Extract the [x, y] coordinate from the center of the cell holding the provided text.  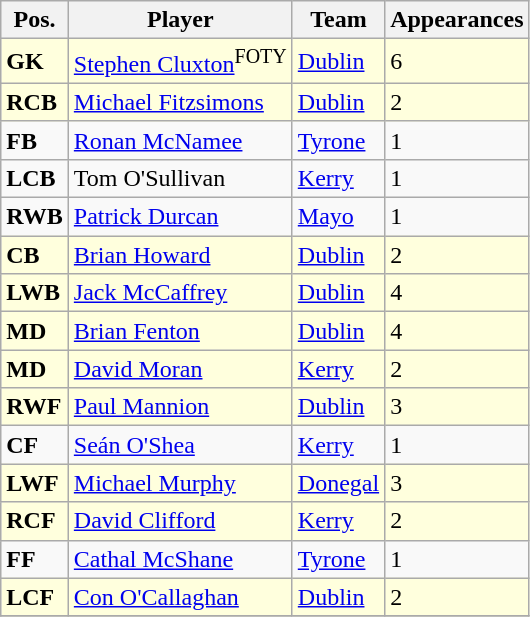
Pos. [35, 20]
RWB [35, 217]
RCF [35, 521]
Paul Mannion [180, 407]
Mayo [338, 217]
CB [35, 255]
Cathal McShane [180, 559]
Brian Fenton [180, 331]
FF [35, 559]
Team [338, 20]
Donegal [338, 483]
LWF [35, 483]
GK [35, 62]
David Moran [180, 369]
Michael Murphy [180, 483]
LWB [35, 293]
Con O'Callaghan [180, 597]
LCB [35, 178]
Brian Howard [180, 255]
RCB [35, 102]
Tom O'Sullivan [180, 178]
LCF [35, 597]
6 [457, 62]
Appearances [457, 20]
Patrick Durcan [180, 217]
David Clifford [180, 521]
Ronan McNamee [180, 140]
Seán O'Shea [180, 445]
RWF [35, 407]
Player [180, 20]
Stephen CluxtonFOTY [180, 62]
Jack McCaffrey [180, 293]
Michael Fitzsimons [180, 102]
FB [35, 140]
CF [35, 445]
